Capture the cell that displays the provided text and extract its (x, y) central coordinate. 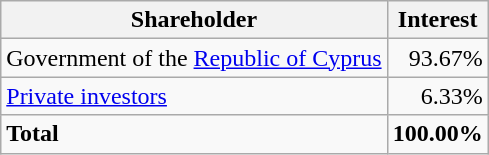
6.33% (438, 96)
Government of the Republic of Cyprus (194, 58)
Total (194, 134)
100.00% (438, 134)
Shareholder (194, 20)
Interest (438, 20)
93.67% (438, 58)
Private investors (194, 96)
